Extract the (X, Y) coordinate from the center of the cell holding the provided text.  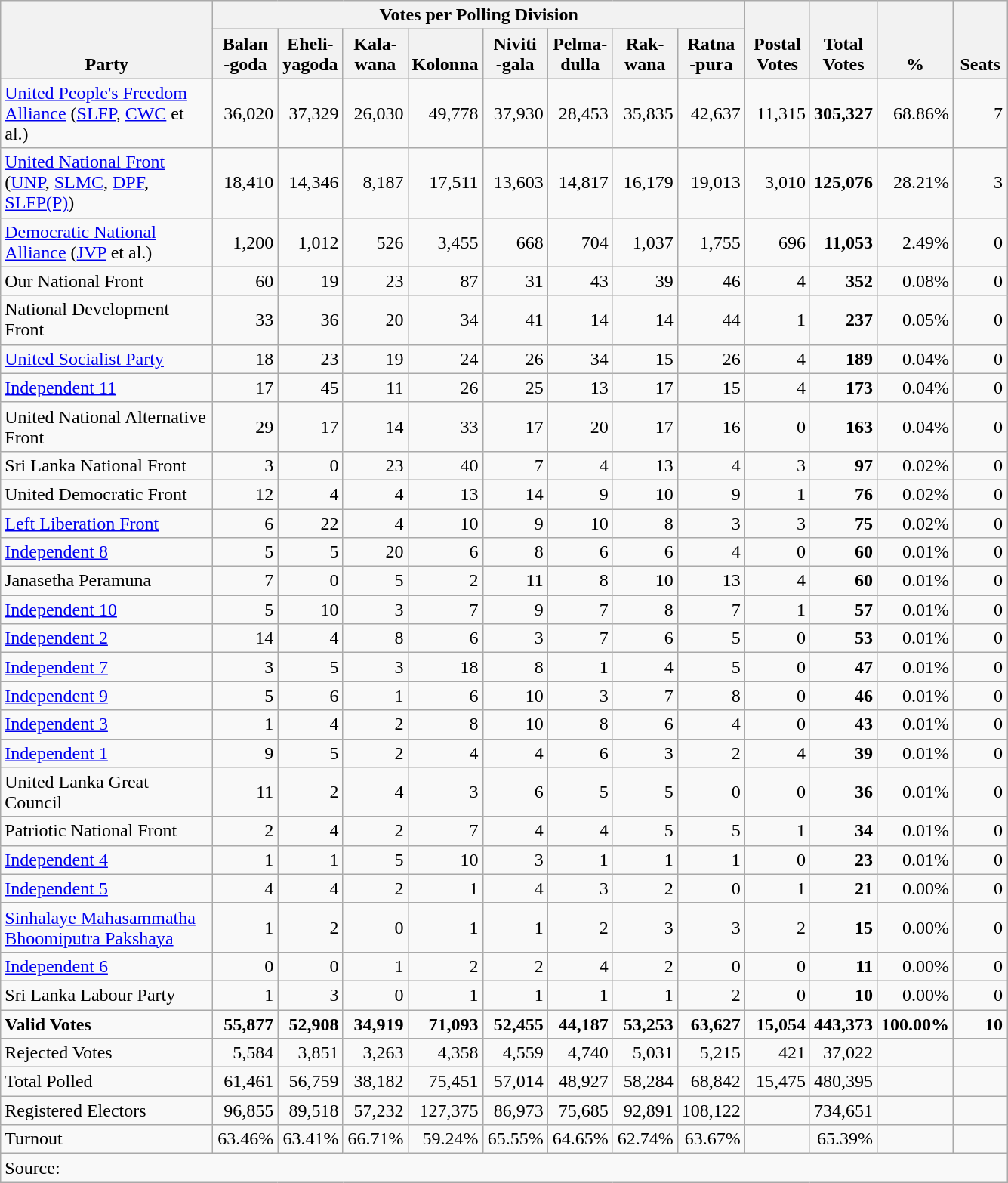
189 (843, 359)
11,053 (843, 242)
15,475 (777, 1082)
66.71% (375, 1139)
49,778 (445, 113)
100.00% (915, 1024)
Eheli-yagoda (310, 54)
Niviti-gala (515, 54)
3,455 (445, 242)
305,327 (843, 113)
64.65% (580, 1139)
28.21% (915, 183)
18,410 (245, 183)
34,919 (375, 1024)
63.46% (245, 1139)
37,022 (843, 1053)
Independent 1 (107, 753)
Source: (504, 1168)
696 (777, 242)
29 (245, 426)
Independent 7 (107, 667)
52,455 (515, 1024)
Left Liberation Front (107, 524)
United National Alternative Front (107, 426)
3,851 (310, 1053)
Independent 9 (107, 696)
48,927 (580, 1082)
Valid Votes (107, 1024)
0.05% (915, 320)
14,817 (580, 183)
Total Polled (107, 1082)
United Lanka Great Council (107, 792)
Independent 5 (107, 888)
38,182 (375, 1082)
52,908 (310, 1024)
63.41% (310, 1139)
Sinhalaye Mahasammatha Bhoomiputra Pakshaya (107, 928)
28,453 (580, 113)
Independent 4 (107, 860)
19,013 (711, 183)
31 (515, 281)
37,930 (515, 113)
75 (843, 524)
125,076 (843, 183)
United Democratic Front (107, 494)
Democratic National Alliance (JVP et al.) (107, 242)
37,329 (310, 113)
68,842 (711, 1082)
Kala-wana (375, 54)
59.24% (445, 1139)
22 (310, 524)
Rejected Votes (107, 1053)
16,179 (645, 183)
Registered Electors (107, 1110)
Votes per Polling Division (479, 15)
92,891 (645, 1110)
86,973 (515, 1110)
Independent 2 (107, 638)
Kolonna (445, 54)
Sri Lanka National Front (107, 465)
3,010 (777, 183)
480,395 (843, 1082)
173 (843, 388)
% (915, 39)
75,451 (445, 1082)
421 (777, 1053)
25 (515, 388)
United National Front(UNP, SLMC, DPF, SLFP(P)) (107, 183)
5,031 (645, 1053)
Patriotic National Front (107, 831)
65.39% (843, 1139)
668 (515, 242)
5,215 (711, 1053)
42,637 (711, 113)
11,315 (777, 113)
35,835 (645, 113)
63.67% (711, 1139)
75,685 (580, 1110)
17,511 (445, 183)
24 (445, 359)
Ratna-pura (711, 54)
1,012 (310, 242)
Janasetha Peramuna (107, 581)
4,740 (580, 1053)
97 (843, 465)
41 (515, 320)
Independent 6 (107, 966)
127,375 (445, 1110)
526 (375, 242)
58,284 (645, 1082)
5,584 (245, 1053)
3,263 (375, 1053)
57,014 (515, 1082)
62.74% (645, 1139)
Rak-wana (645, 54)
16 (711, 426)
PostalVotes (777, 39)
14,346 (310, 183)
Total Votes (843, 39)
45 (310, 388)
237 (843, 320)
2.49% (915, 242)
Independent 3 (107, 724)
4,358 (445, 1053)
65.55% (515, 1139)
71,093 (445, 1024)
Party (107, 39)
Turnout (107, 1139)
1,200 (245, 242)
40 (445, 465)
63,627 (711, 1024)
15,054 (777, 1024)
Independent 11 (107, 388)
443,373 (843, 1024)
Independent 10 (107, 610)
8,187 (375, 183)
4,559 (515, 1053)
1,037 (645, 242)
1,755 (711, 242)
89,518 (310, 1110)
Independent 8 (107, 552)
96,855 (245, 1110)
21 (843, 888)
87 (445, 281)
Pelma-dulla (580, 54)
53,253 (645, 1024)
Our National Front (107, 281)
57,232 (375, 1110)
36,020 (245, 113)
352 (843, 281)
47 (843, 667)
53 (843, 638)
United Socialist Party (107, 359)
44 (711, 320)
26,030 (375, 113)
76 (843, 494)
163 (843, 426)
44,187 (580, 1024)
704 (580, 242)
108,122 (711, 1110)
12 (245, 494)
0.08% (915, 281)
56,759 (310, 1082)
734,651 (843, 1110)
55,877 (245, 1024)
57 (843, 610)
13,603 (515, 183)
National Development Front (107, 320)
61,461 (245, 1082)
Balan-goda (245, 54)
68.86% (915, 113)
Seats (980, 39)
United People's Freedom Alliance (SLFP, CWC et al.) (107, 113)
Sri Lanka Labour Party (107, 995)
